Search for the cell housing the specified text and yield its (x, y) center coordinate. 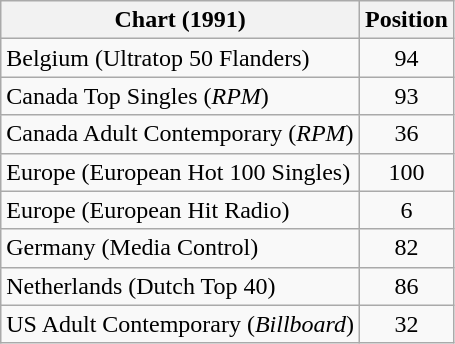
100 (407, 172)
82 (407, 248)
86 (407, 286)
Belgium (Ultratop 50 Flanders) (180, 58)
Canada Adult Contemporary (RPM) (180, 134)
Netherlands (Dutch Top 40) (180, 286)
Chart (1991) (180, 20)
94 (407, 58)
US Adult Contemporary (Billboard) (180, 324)
Europe (European Hot 100 Singles) (180, 172)
6 (407, 210)
Europe (European Hit Radio) (180, 210)
Germany (Media Control) (180, 248)
93 (407, 96)
Position (407, 20)
36 (407, 134)
32 (407, 324)
Canada Top Singles (RPM) (180, 96)
